Detect which cell encompasses the target text, then output its (x, y) center coordinate. 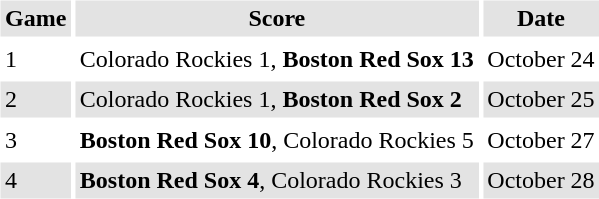
Colorado Rockies 1, Boston Red Sox 13 (276, 59)
Colorado Rockies 1, Boston Red Sox 2 (276, 100)
1 (35, 59)
2 (35, 100)
Game (35, 18)
3 (35, 140)
October 27 (541, 140)
Score (276, 18)
October 25 (541, 100)
Boston Red Sox 4, Colorado Rockies 3 (276, 180)
4 (35, 180)
October 24 (541, 59)
October 28 (541, 180)
Date (541, 18)
Boston Red Sox 10, Colorado Rockies 5 (276, 140)
